Locate the cell with the specified text and output its [x, y] center coordinate. 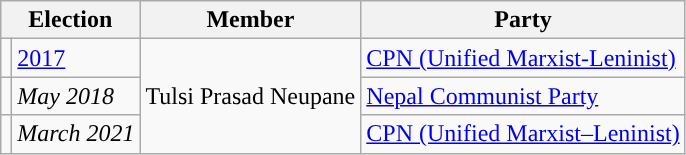
2017 [76, 58]
Nepal Communist Party [523, 96]
March 2021 [76, 134]
Tulsi Prasad Neupane [250, 96]
CPN (Unified Marxist–Leninist) [523, 134]
May 2018 [76, 96]
Party [523, 20]
CPN (Unified Marxist-Leninist) [523, 58]
Election [70, 20]
Member [250, 20]
